Extract the [X, Y] coordinate from the center of the cell holding the provided text.  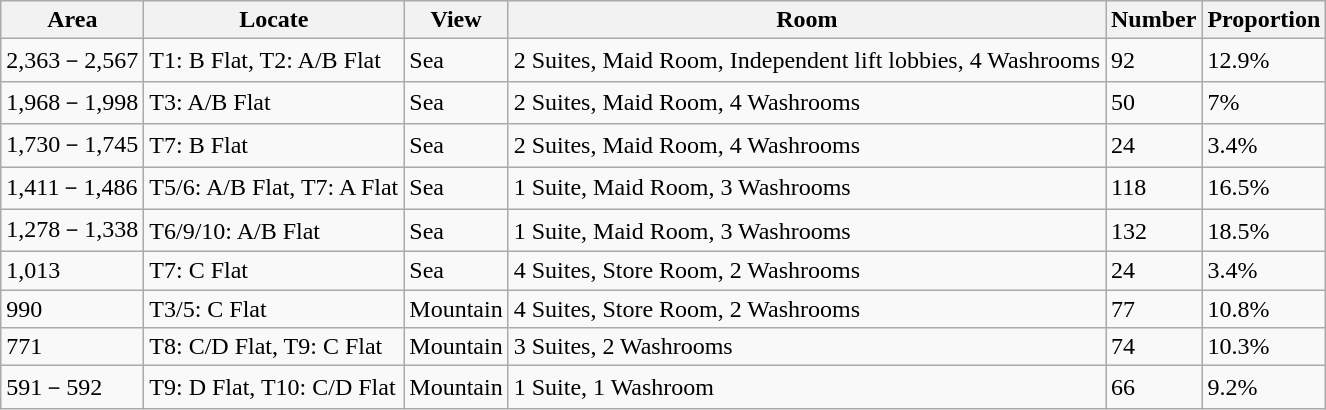
T3: A/B Flat [274, 102]
1,411－1,486 [72, 188]
2 Suites, Maid Room, Independent lift lobbies, 4 Washrooms [806, 60]
3 Suites, 2 Washrooms [806, 347]
T6/9/10: A/B Flat [274, 230]
1,730－1,745 [72, 146]
74 [1154, 347]
92 [1154, 60]
990 [72, 309]
591－592 [72, 388]
T9: D Flat, T10: C/D Flat [274, 388]
Locate [274, 20]
10.8% [1264, 309]
Proportion [1264, 20]
12.9% [1264, 60]
2,363－2,567 [72, 60]
7% [1264, 102]
1 Suite, 1 Washroom [806, 388]
132 [1154, 230]
50 [1154, 102]
T1: B Flat, T2: A/B Flat [274, 60]
T7: C Flat [274, 271]
View [456, 20]
118 [1154, 188]
1,278－1,338 [72, 230]
10.3% [1264, 347]
77 [1154, 309]
Number [1154, 20]
66 [1154, 388]
Room [806, 20]
T7: B Flat [274, 146]
1,968－1,998 [72, 102]
18.5% [1264, 230]
T5/6: A/B Flat, T7: A Flat [274, 188]
16.5% [1264, 188]
771 [72, 347]
T8: C/D Flat, T9: C Flat [274, 347]
1,013 [72, 271]
Area [72, 20]
T3/5: C Flat [274, 309]
9.2% [1264, 388]
